Locate the cell with the specified text and output its [x, y] center coordinate. 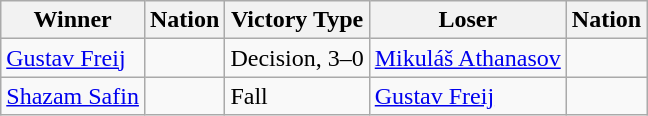
Fall [297, 96]
Decision, 3–0 [297, 58]
Mikuláš Athanasov [468, 58]
Winner [73, 20]
Loser [468, 20]
Victory Type [297, 20]
Shazam Safin [73, 96]
